Detect which cell encompasses the target text, then output its (x, y) center coordinate. 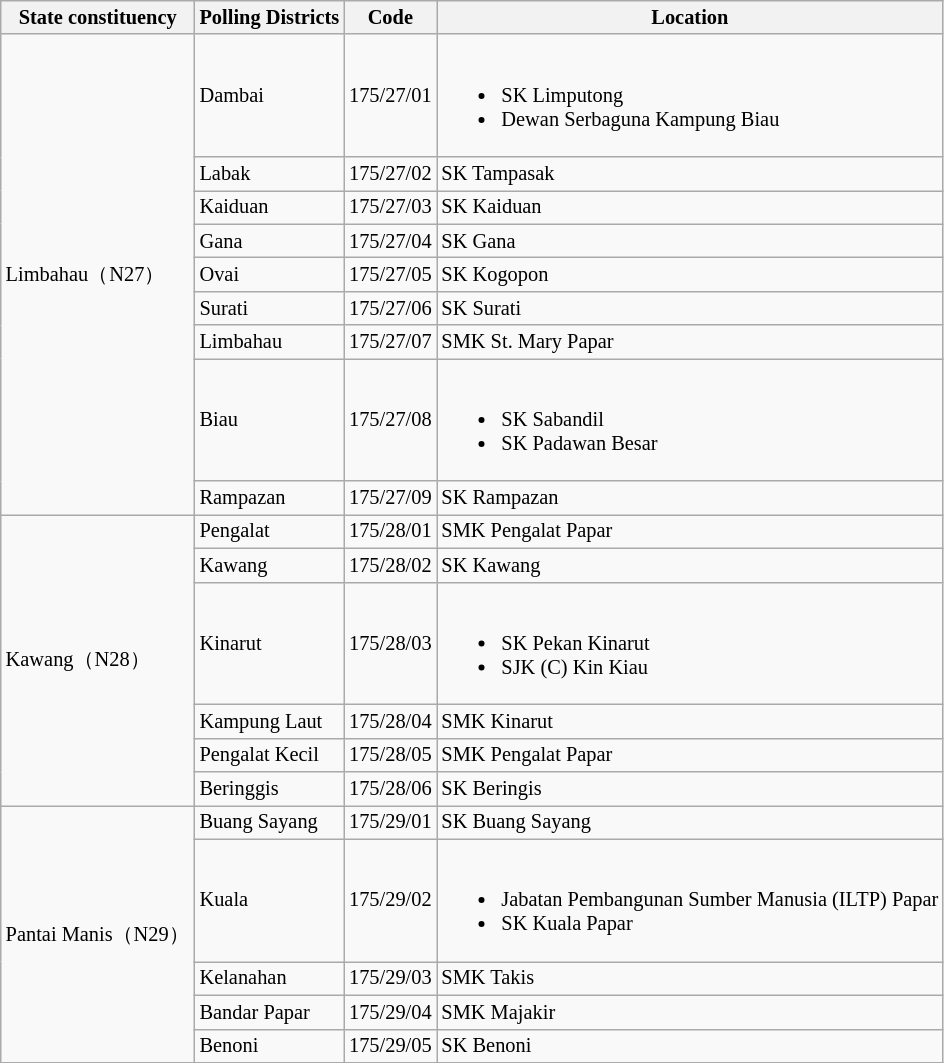
SK Kaiduan (690, 207)
Kelanahan (270, 978)
Buang Sayang (270, 822)
175/27/07 (390, 342)
175/27/08 (390, 419)
175/27/09 (390, 498)
Code (390, 17)
SK Rampazan (690, 498)
Kawang（N28） (98, 660)
175/27/03 (390, 207)
SMK St. Mary Papar (690, 342)
SK Surati (690, 308)
175/29/01 (390, 822)
State constituency (98, 17)
175/27/06 (390, 308)
SK LimputongDewan Serbaguna Kampung Biau (690, 95)
175/27/05 (390, 274)
Limbahau (270, 342)
175/28/02 (390, 565)
Bandar Papar (270, 1012)
Pantai Manis（N29） (98, 934)
SK Pekan KinarutSJK (C) Kin Kiau (690, 643)
Kawang (270, 565)
175/28/01 (390, 531)
SMK Kinarut (690, 721)
175/28/05 (390, 755)
SK Beringis (690, 789)
Polling Districts (270, 17)
Pengalat (270, 531)
Kinarut (270, 643)
175/28/03 (390, 643)
175/27/02 (390, 173)
175/29/05 (390, 1046)
SK Buang Sayang (690, 822)
SK Gana (690, 241)
SMK Takis (690, 978)
Labak (270, 173)
Limbahau（N27） (98, 274)
Benoni (270, 1046)
Surati (270, 308)
Beringgis (270, 789)
SK Kawang (690, 565)
Ovai (270, 274)
SK Tampasak (690, 173)
175/29/03 (390, 978)
SK SabandilSK Padawan Besar (690, 419)
Kampung Laut (270, 721)
175/27/01 (390, 95)
Gana (270, 241)
Kuala (270, 900)
Jabatan Pembangunan Sumber Manusia (ILTP) PaparSK Kuala Papar (690, 900)
SMK Majakir (690, 1012)
175/28/06 (390, 789)
Location (690, 17)
SK Benoni (690, 1046)
175/27/04 (390, 241)
Dambai (270, 95)
175/29/02 (390, 900)
Rampazan (270, 498)
Kaiduan (270, 207)
175/28/04 (390, 721)
Biau (270, 419)
SK Kogopon (690, 274)
Pengalat Kecil (270, 755)
175/29/04 (390, 1012)
